Determine the (X, Y) coordinate at the center of the cell enclosing the given text.  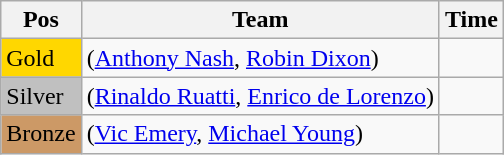
(Vic Emery, Michael Young) (260, 134)
(Anthony Nash, Robin Dixon) (260, 58)
Time (471, 20)
Pos (41, 20)
Silver (41, 96)
Bronze (41, 134)
(Rinaldo Ruatti, Enrico de Lorenzo) (260, 96)
Gold (41, 58)
Team (260, 20)
